Scan for the cell matching the given text and deliver its (x, y) coordinate at center. 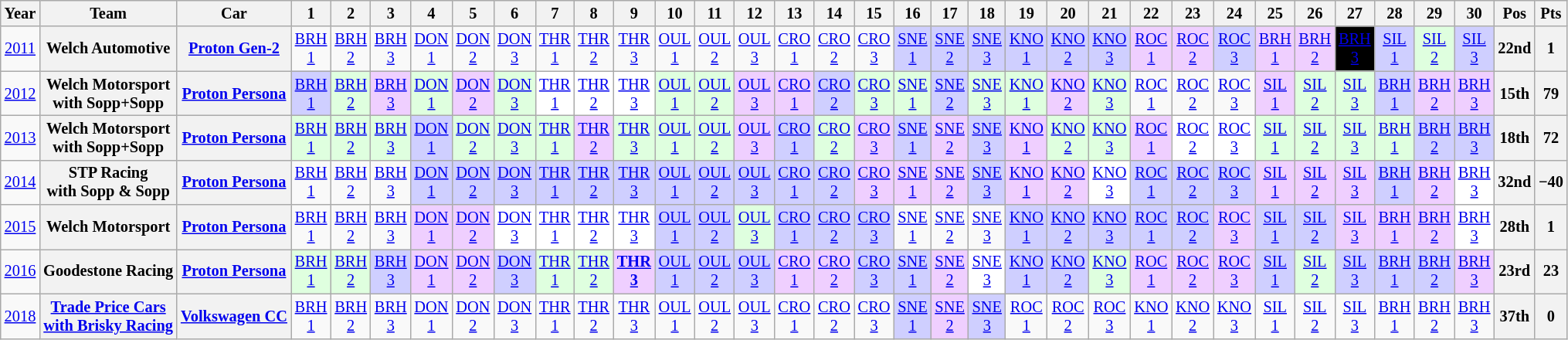
2012 (20, 93)
28th (1514, 227)
8 (593, 13)
17 (949, 13)
14 (834, 13)
22 (1151, 13)
37th (1514, 316)
2018 (20, 316)
27 (1355, 13)
28 (1395, 13)
11 (714, 13)
23rd (1514, 271)
13 (795, 13)
7 (555, 13)
32nd (1514, 182)
19 (1027, 13)
72 (1551, 138)
5 (473, 13)
Car (234, 13)
Team (108, 13)
Proton Gen-2 (234, 49)
4 (432, 13)
Volkswagen CC (234, 316)
2014 (20, 182)
25 (1275, 13)
STP Racingwith Sopp & Sopp (108, 182)
2015 (20, 227)
10 (675, 13)
24 (1234, 13)
Pts (1551, 13)
Goodestone Racing (108, 271)
21 (1110, 13)
2016 (20, 271)
Year (20, 13)
30 (1475, 13)
3 (391, 13)
0 (1551, 316)
2011 (20, 49)
16 (912, 13)
18th (1514, 138)
12 (755, 13)
15 (874, 13)
29 (1434, 13)
6 (514, 13)
20 (1068, 13)
Welch Automotive (108, 49)
22nd (1514, 49)
Pos (1514, 13)
18 (987, 13)
15th (1514, 93)
9 (634, 13)
Trade Price Carswith Brisky Racing (108, 316)
79 (1551, 93)
2013 (20, 138)
Welch Motorsport (108, 227)
2 (351, 13)
−40 (1551, 182)
26 (1315, 13)
